Find where the given text appears and provide that cell's center as (X, Y) coordinate. 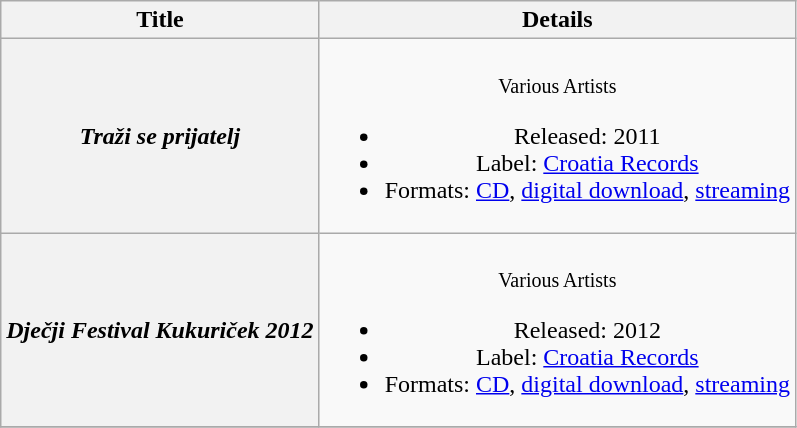
Dječji Festival Kukuriček 2012 (160, 330)
Various ArtistsReleased: 2011Label: Croatia RecordsFormats: CD, digital download, streaming (557, 136)
Title (160, 20)
Details (557, 20)
Various ArtistsReleased: 2012Label: Croatia RecordsFormats: CD, digital download, streaming (557, 330)
Traži se prijatelj (160, 136)
